Detect which cell encompasses the target text, then output its (x, y) center coordinate. 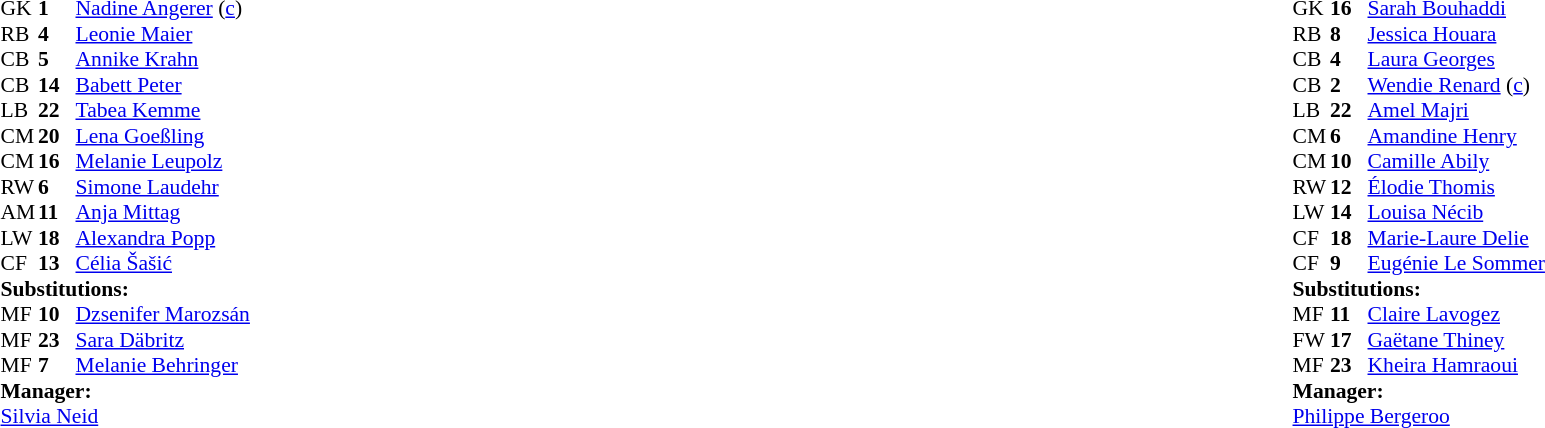
Eugénie Le Sommer (1456, 263)
8 (1349, 34)
20 (57, 136)
Jessica Houara (1456, 34)
Tabea Kemme (163, 111)
Laura Georges (1456, 59)
Wendie Renard (c) (1456, 85)
Simone Laudehr (163, 187)
Alexandra Popp (163, 238)
Anja Mittag (163, 213)
Lena Goeßling (163, 136)
Dzsenifer Marozsán (163, 315)
Camille Abily (1456, 161)
Sara Däbritz (163, 340)
12 (1349, 187)
Louisa Nécib (1456, 213)
Babett Peter (163, 85)
5 (57, 59)
2 (1349, 85)
AM (19, 213)
Melanie Leupolz (163, 161)
Melanie Behringer (163, 365)
Leonie Maier (163, 34)
FW (1312, 340)
Élodie Thomis (1456, 187)
Amel Majri (1456, 111)
Annike Krahn (163, 59)
9 (1349, 263)
Gaëtane Thiney (1456, 340)
16 (57, 161)
Kheira Hamraoui (1456, 365)
Amandine Henry (1456, 136)
13 (57, 263)
Célia Šašić (163, 263)
17 (1349, 340)
Marie-Laure Delie (1456, 238)
Claire Lavogez (1456, 315)
7 (57, 365)
